Locate the cell with the specified text and output its [x, y] center coordinate. 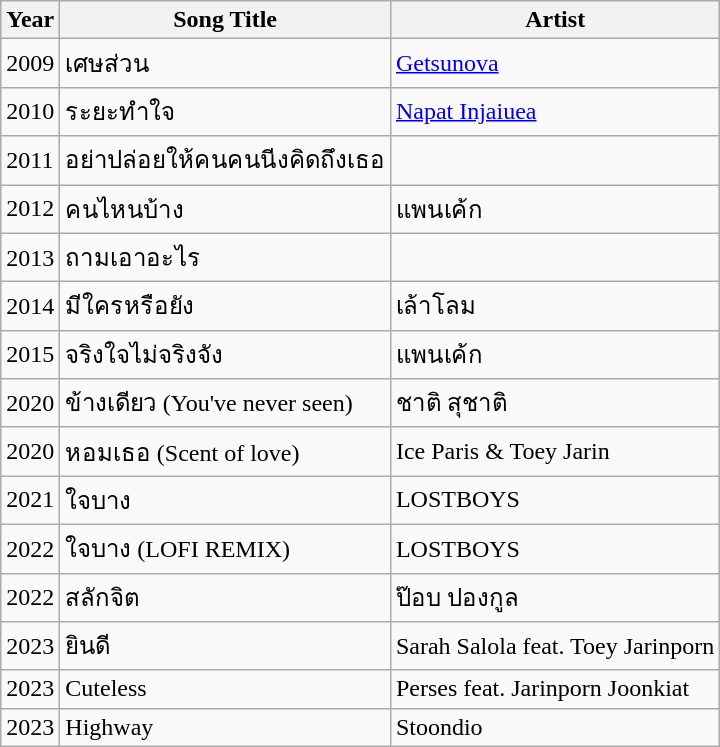
2013 [30, 258]
ใจบาง [226, 500]
ยินดี [226, 646]
2021 [30, 500]
Perses feat. Jarinporn Joonkiat [555, 689]
Stoondio [555, 727]
Cuteless [226, 689]
คนไหนบ้าง [226, 208]
2011 [30, 160]
Highway [226, 727]
เศษส่วน [226, 64]
Year [30, 20]
ระยะทำใจ [226, 112]
Getsunova [555, 64]
Song Title [226, 20]
Artist [555, 20]
2009 [30, 64]
2014 [30, 306]
ใจบาง (LOFI REMIX) [226, 548]
ป๊อบ ปองกูล [555, 598]
มีใครหรือยัง [226, 306]
Ice Paris & Toey Jarin [555, 452]
Napat Injaiuea [555, 112]
2012 [30, 208]
2010 [30, 112]
จริงใจไม่จริงจัง [226, 354]
หอมเธอ (Scent of love) [226, 452]
2015 [30, 354]
ชาติ สุชาติ [555, 404]
เล้าโลม [555, 306]
ข้างเดียว (You've never seen) [226, 404]
อย่าปล่อยให้คนคนนีงคิดถึงเธอ [226, 160]
ถามเอาอะไร [226, 258]
สลักจิต [226, 598]
Sarah Salola feat. Toey Jarinporn [555, 646]
